Locate the cell with the specified text and output its [x, y] center coordinate. 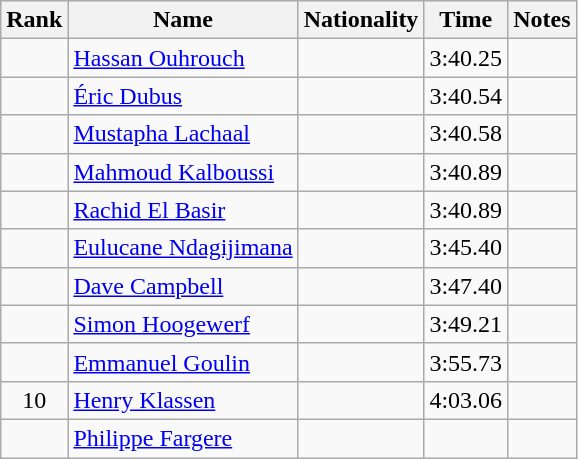
Mustapha Lachaal [183, 134]
Rank [34, 20]
3:47.40 [466, 286]
10 [34, 400]
Eulucane Ndagijimana [183, 248]
3:55.73 [466, 362]
Dave Campbell [183, 286]
Hassan Ouhrouch [183, 58]
3:45.40 [466, 248]
3:49.21 [466, 324]
Simon Hoogewerf [183, 324]
Philippe Fargere [183, 438]
3:40.54 [466, 96]
Rachid El Basir [183, 210]
3:40.25 [466, 58]
Nationality [361, 20]
4:03.06 [466, 400]
Henry Klassen [183, 400]
Mahmoud Kalboussi [183, 172]
3:40.58 [466, 134]
Time [466, 20]
Éric Dubus [183, 96]
Name [183, 20]
Emmanuel Goulin [183, 362]
Notes [542, 20]
